Scan for the cell matching the given text and deliver its [X, Y] coordinate at center. 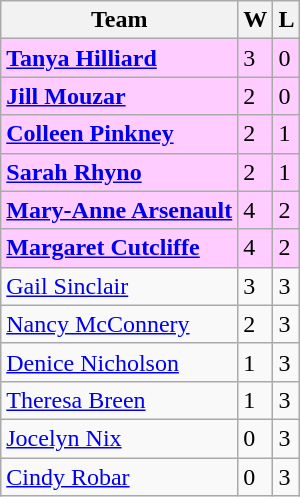
Nancy McConnery [120, 324]
Jill Mouzar [120, 96]
W [256, 20]
Cindy Robar [120, 477]
Denice Nicholson [120, 362]
Jocelyn Nix [120, 438]
L [286, 20]
Margaret Cutcliffe [120, 248]
Team [120, 20]
Tanya Hilliard [120, 58]
Colleen Pinkney [120, 134]
Gail Sinclair [120, 286]
Sarah Rhyno [120, 172]
Theresa Breen [120, 400]
Mary-Anne Arsenault [120, 210]
